From the cell containing the given text, extract its center point as [x, y] coordinate. 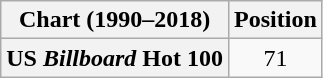
Chart (1990–2018) [115, 20]
US Billboard Hot 100 [115, 58]
Position [276, 20]
71 [276, 58]
